Extract the (x, y) coordinate from the center of the cell holding the provided text.  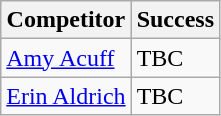
Erin Aldrich (66, 96)
Competitor (66, 20)
Success (175, 20)
Amy Acuff (66, 58)
